Search for the cell housing the specified text and yield its (x, y) center coordinate. 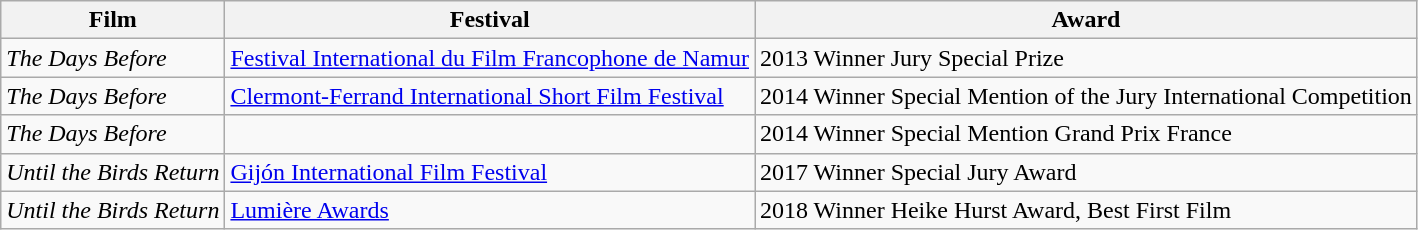
2014 Winner Special Mention of the Jury International Competition (1086, 96)
Film (113, 20)
2018 Winner Heike Hurst Award, Best First Film (1086, 210)
Award (1086, 20)
Lumière Awards (490, 210)
Gijón International Film Festival (490, 172)
2013 Winner Jury Special Prize (1086, 58)
2014 Winner Special Mention Grand Prix France (1086, 134)
Clermont-Ferrand International Short Film Festival (490, 96)
2017 Winner Special Jury Award (1086, 172)
Festival International du Film Francophone de Namur (490, 58)
Festival (490, 20)
